Detect which cell encompasses the target text, then output its (X, Y) center coordinate. 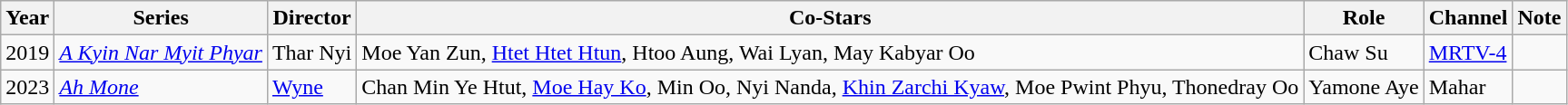
Moe Yan Zun, Htet Htet Htun, Htoo Aung, Wai Lyan, May Kabyar Oo (830, 52)
Co-Stars (830, 18)
Role (1364, 18)
Channel (1468, 18)
2019 (27, 52)
Chaw Su (1364, 52)
Mahar (1468, 87)
A Kyin Nar Myit Phyar (162, 52)
Ah Mone (162, 87)
Note (1540, 18)
Series (162, 18)
Thar Nyi (311, 52)
MRTV-4 (1468, 52)
2023 (27, 87)
Wyne (311, 87)
Chan Min Ye Htut, Moe Hay Ko, Min Oo, Nyi Nanda, Khin Zarchi Kyaw, Moe Pwint Phyu, Thonedray Oo (830, 87)
Year (27, 18)
Director (311, 18)
Yamone Aye (1364, 87)
